Scan for the cell matching the given text and deliver its [x, y] coordinate at center. 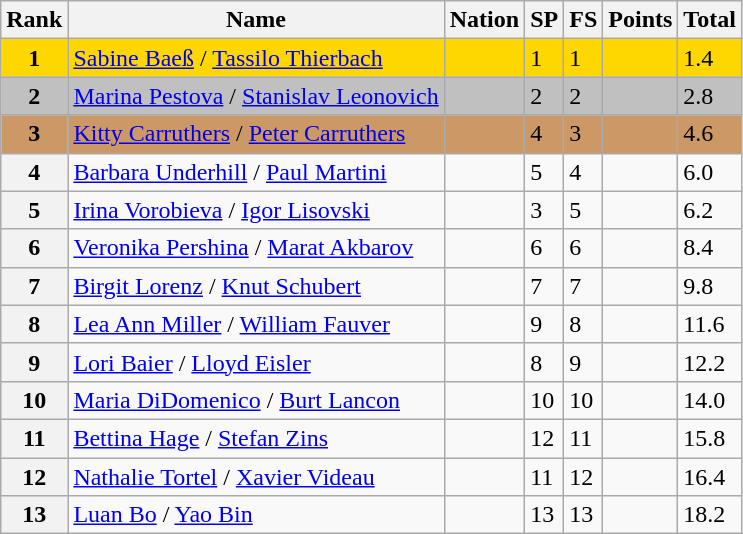
4.6 [710, 134]
Irina Vorobieva / Igor Lisovski [256, 210]
Points [640, 20]
6.2 [710, 210]
Nation [484, 20]
16.4 [710, 477]
Lea Ann Miller / William Fauver [256, 324]
Luan Bo / Yao Bin [256, 515]
Barbara Underhill / Paul Martini [256, 172]
18.2 [710, 515]
Rank [34, 20]
Name [256, 20]
SP [544, 20]
Kitty Carruthers / Peter Carruthers [256, 134]
Total [710, 20]
Marina Pestova / Stanislav Leonovich [256, 96]
8.4 [710, 248]
Maria DiDomenico / Burt Lancon [256, 400]
2.8 [710, 96]
Lori Baier / Lloyd Eisler [256, 362]
14.0 [710, 400]
Veronika Pershina / Marat Akbarov [256, 248]
Nathalie Tortel / Xavier Videau [256, 477]
9.8 [710, 286]
FS [584, 20]
12.2 [710, 362]
11.6 [710, 324]
Bettina Hage / Stefan Zins [256, 438]
6.0 [710, 172]
Sabine Baeß / Tassilo Thierbach [256, 58]
15.8 [710, 438]
1.4 [710, 58]
Birgit Lorenz / Knut Schubert [256, 286]
